Return [X, Y] of the center of cell containing provided text 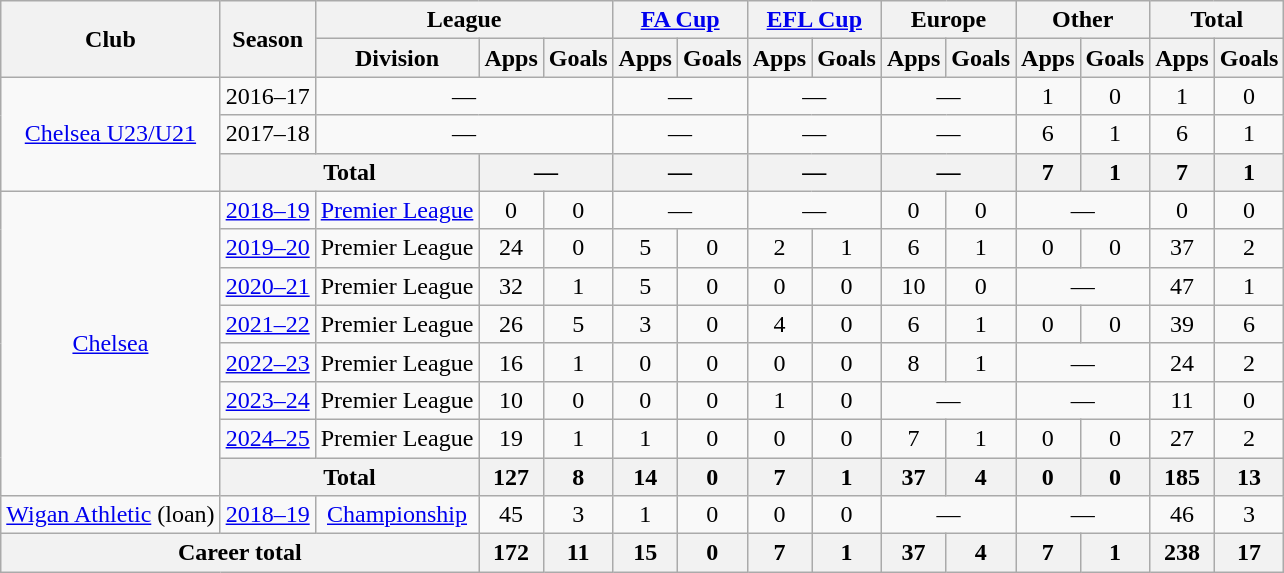
Europe [948, 20]
Chelsea U23/U21 [110, 134]
16 [511, 362]
172 [511, 553]
Division [397, 58]
2024–25 [268, 438]
15 [645, 553]
2019–20 [268, 248]
127 [511, 477]
45 [511, 515]
Championship [397, 515]
Club [110, 39]
Career total [240, 553]
39 [1182, 324]
Chelsea [110, 343]
EFL Cup [814, 20]
238 [1182, 553]
2021–22 [268, 324]
17 [1249, 553]
2016–17 [268, 96]
26 [511, 324]
Wigan Athletic (loan) [110, 515]
2023–24 [268, 400]
32 [511, 286]
FA Cup [680, 20]
League [464, 20]
13 [1249, 477]
Other [1083, 20]
2017–18 [268, 134]
185 [1182, 477]
47 [1182, 286]
2022–23 [268, 362]
14 [645, 477]
Season [268, 39]
2020–21 [268, 286]
27 [1182, 438]
46 [1182, 515]
19 [511, 438]
